Output the (x, y) coordinate of the center of the cell containing the given text.  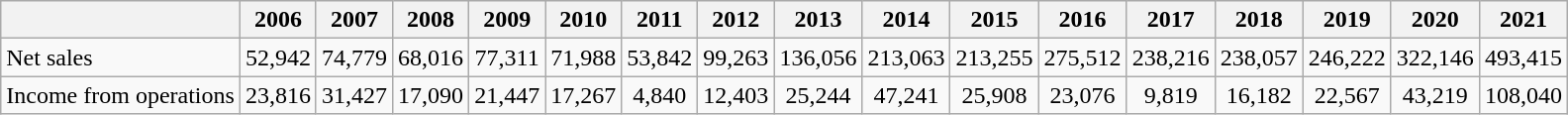
2011 (659, 20)
77,311 (507, 57)
213,063 (907, 57)
21,447 (507, 95)
25,244 (818, 95)
2017 (1170, 20)
2018 (1259, 20)
246,222 (1346, 57)
2013 (818, 20)
12,403 (736, 95)
43,219 (1435, 95)
2021 (1522, 20)
493,415 (1522, 57)
2008 (432, 20)
2006 (277, 20)
Net sales (121, 57)
136,056 (818, 57)
23,816 (277, 95)
16,182 (1259, 95)
23,076 (1083, 95)
108,040 (1522, 95)
53,842 (659, 57)
52,942 (277, 57)
322,146 (1435, 57)
Income from operations (121, 95)
2009 (507, 20)
25,908 (994, 95)
17,267 (584, 95)
2015 (994, 20)
213,255 (994, 57)
2007 (354, 20)
4,840 (659, 95)
68,016 (432, 57)
99,263 (736, 57)
275,512 (1083, 57)
22,567 (1346, 95)
2012 (736, 20)
2010 (584, 20)
74,779 (354, 57)
9,819 (1170, 95)
2019 (1346, 20)
31,427 (354, 95)
2020 (1435, 20)
47,241 (907, 95)
238,216 (1170, 57)
71,988 (584, 57)
2014 (907, 20)
2016 (1083, 20)
238,057 (1259, 57)
17,090 (432, 95)
